Return [X, Y] of the center of cell containing provided text 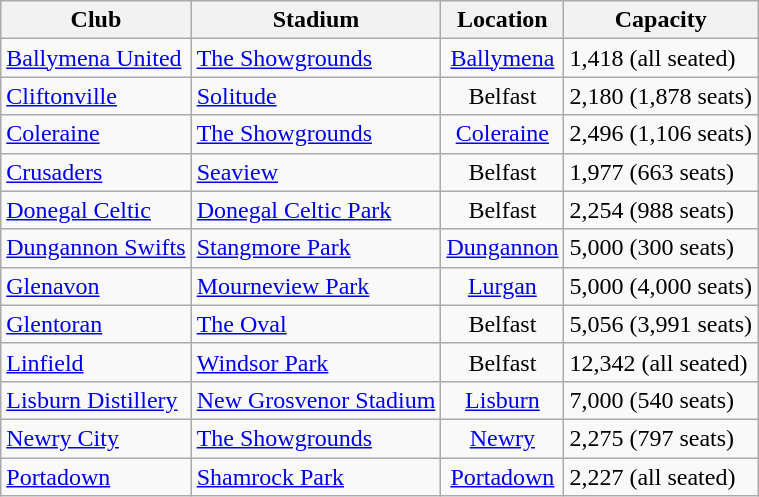
2,254 (988 seats) [661, 210]
Donegal Celtic Park [316, 210]
New Grosvenor Stadium [316, 400]
Capacity [661, 20]
Seaview [316, 172]
5,000 (4,000 seats) [661, 286]
Glentoran [96, 324]
Cliftonville [96, 96]
7,000 (540 seats) [661, 400]
Glenavon [96, 286]
Mourneview Park [316, 286]
Lisburn [502, 400]
Newry City [96, 438]
Dungannon Swifts [96, 248]
2,227 (all seated) [661, 477]
Ballymena United [96, 58]
Crusaders [96, 172]
2,275 (797 seats) [661, 438]
Linfield [96, 362]
Windsor Park [316, 362]
2,180 (1,878 seats) [661, 96]
12,342 (all seated) [661, 362]
Lurgan [502, 286]
1,418 (all seated) [661, 58]
5,056 (3,991 seats) [661, 324]
Location [502, 20]
The Oval [316, 324]
Club [96, 20]
Shamrock Park [316, 477]
Donegal Celtic [96, 210]
Stangmore Park [316, 248]
5,000 (300 seats) [661, 248]
Stadium [316, 20]
1,977 (663 seats) [661, 172]
Ballymena [502, 58]
Dungannon [502, 248]
Lisburn Distillery [96, 400]
Newry [502, 438]
Solitude [316, 96]
2,496 (1,106 seats) [661, 134]
